Locate the cell with the specified text and output its (x, y) center coordinate. 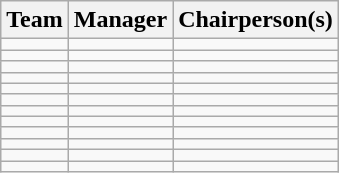
Team (35, 20)
Chairperson(s) (256, 20)
Manager (120, 20)
